Detect which cell encompasses the target text, then output its [X, Y] center coordinate. 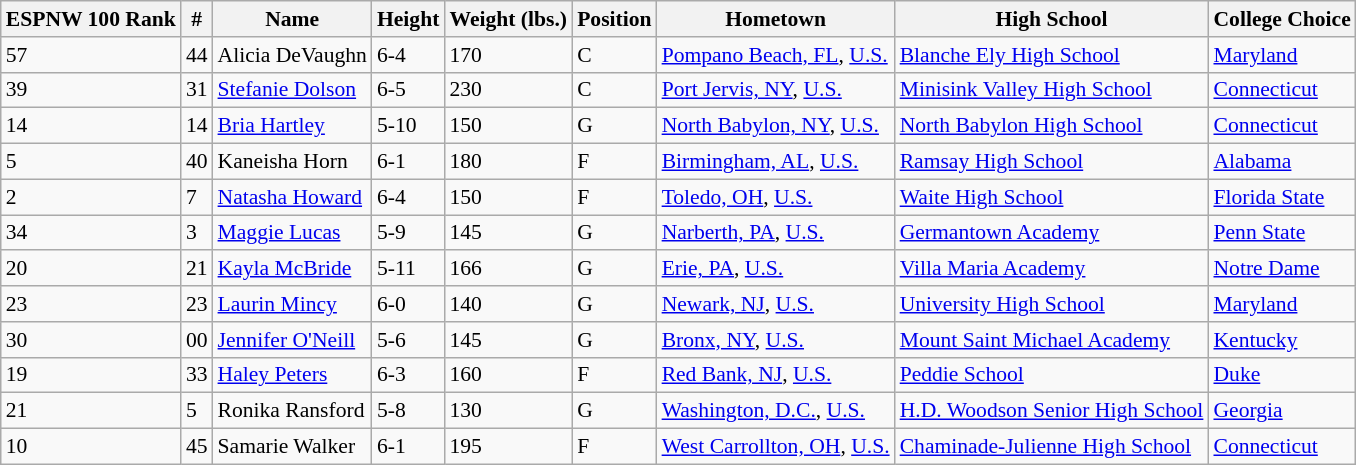
Bria Hartley [292, 126]
Kentucky [1282, 340]
Waite High School [1052, 197]
230 [508, 90]
39 [91, 90]
160 [508, 375]
West Carrollton, OH, U.S. [776, 447]
Peddie School [1052, 375]
Laurin Mincy [292, 304]
Haley Peters [292, 375]
Maggie Lucas [292, 233]
5-8 [408, 411]
45 [197, 447]
High School [1052, 19]
19 [91, 375]
Alicia DeVaughn [292, 55]
Ramsay High School [1052, 162]
195 [508, 447]
Newark, NJ, U.S. [776, 304]
Narberth, PA, U.S. [776, 233]
Red Bank, NJ, U.S. [776, 375]
6-0 [408, 304]
40 [197, 162]
ESPNW 100 Rank [91, 19]
Duke [1282, 375]
Bronx, NY, U.S. [776, 340]
Kayla McBride [292, 269]
Weight (lbs.) [508, 19]
10 [91, 447]
31 [197, 90]
20 [91, 269]
Washington, D.C., U.S. [776, 411]
5-9 [408, 233]
6-5 [408, 90]
00 [197, 340]
Minisink Valley High School [1052, 90]
140 [508, 304]
5-11 [408, 269]
Samarie Walker [292, 447]
Penn State [1282, 233]
College Choice [1282, 19]
Mount Saint Michael Academy [1052, 340]
University High School [1052, 304]
Georgia [1282, 411]
2 [91, 197]
57 [91, 55]
Jennifer O'Neill [292, 340]
H.D. Woodson Senior High School [1052, 411]
Chaminade-Julienne High School [1052, 447]
Toledo, OH, U.S. [776, 197]
6-3 [408, 375]
Port Jervis, NY, U.S. [776, 90]
Kaneisha Horn [292, 162]
Natasha Howard [292, 197]
Hometown [776, 19]
3 [197, 233]
Notre Dame [1282, 269]
34 [91, 233]
# [197, 19]
5-6 [408, 340]
Pompano Beach, FL, U.S. [776, 55]
Erie, PA, U.S. [776, 269]
Height [408, 19]
Florida State [1282, 197]
130 [508, 411]
North Babylon High School [1052, 126]
44 [197, 55]
Germantown Academy [1052, 233]
5-10 [408, 126]
Name [292, 19]
30 [91, 340]
Villa Maria Academy [1052, 269]
Position [614, 19]
Stefanie Dolson [292, 90]
166 [508, 269]
Blanche Ely High School [1052, 55]
Birmingham, AL, U.S. [776, 162]
Ronika Ransford [292, 411]
33 [197, 375]
180 [508, 162]
7 [197, 197]
170 [508, 55]
Alabama [1282, 162]
North Babylon, NY, U.S. [776, 126]
